Output the [x, y] coordinate of the center of the cell containing the given text.  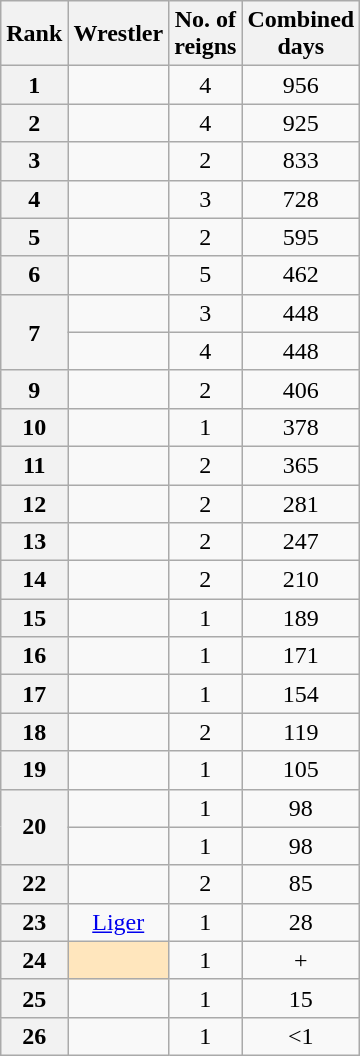
154 [301, 694]
9 [34, 389]
18 [34, 732]
119 [301, 732]
25 [34, 998]
14 [34, 580]
+ [301, 960]
23 [34, 922]
956 [301, 85]
925 [301, 123]
Rank [34, 34]
210 [301, 580]
6 [34, 275]
10 [34, 427]
365 [301, 465]
20 [34, 827]
No. ofreigns [206, 34]
Wrestler [118, 34]
595 [301, 237]
<1 [301, 1036]
24 [34, 960]
462 [301, 275]
Combineddays [301, 34]
7 [34, 332]
247 [301, 542]
189 [301, 618]
19 [34, 770]
12 [34, 503]
22 [34, 884]
85 [301, 884]
Liger [118, 922]
13 [34, 542]
406 [301, 389]
26 [34, 1036]
28 [301, 922]
17 [34, 694]
171 [301, 656]
105 [301, 770]
281 [301, 503]
16 [34, 656]
378 [301, 427]
728 [301, 199]
833 [301, 161]
11 [34, 465]
